Find where the given text appears and provide that cell's center as [x, y] coordinate. 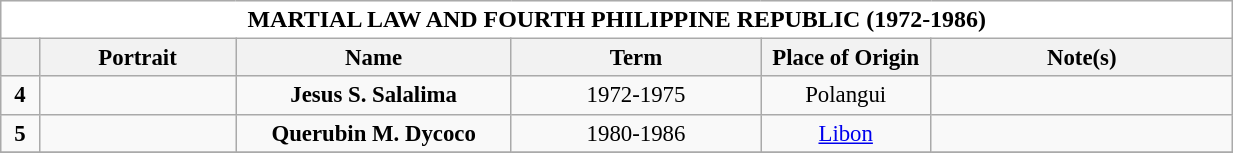
1980-1986 [636, 133]
Jesus S. Salalima [374, 96]
Note(s) [1082, 58]
MARTIAL LAW AND FOURTH PHILIPPINE REPUBLIC (1972-1986) [617, 20]
Name [374, 58]
Querubin M. Dycoco [374, 133]
4 [20, 96]
5 [20, 133]
Place of Origin [846, 58]
Term [636, 58]
Libon [846, 133]
Polangui [846, 96]
1972-1975 [636, 96]
Portrait [138, 58]
